Determine the [X, Y] coordinate at the center of the cell enclosing the given text.  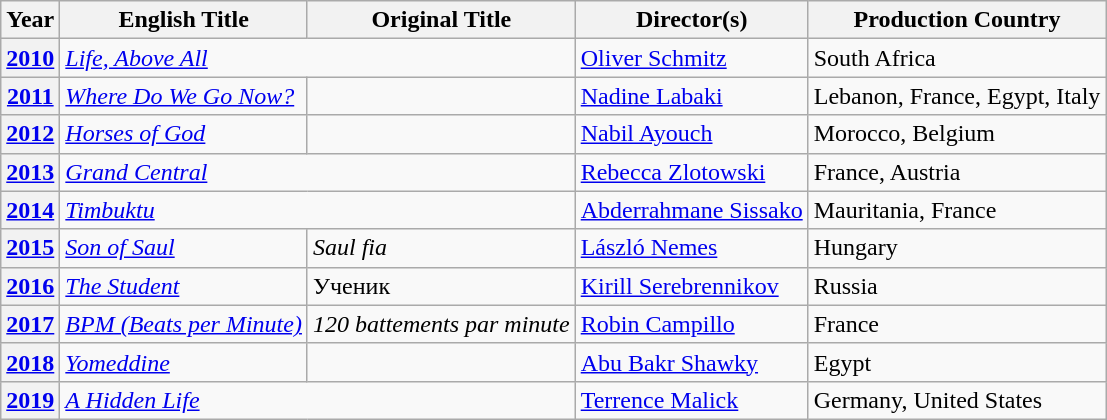
120 battements par minute [441, 324]
Son of Saul [184, 248]
Yomeddine [184, 362]
France [957, 324]
2012 [30, 134]
Robin Campillo [692, 324]
Abderrahmane Sissako [692, 210]
2015 [30, 248]
BPM (Beats per Minute) [184, 324]
The Student [184, 286]
Rebecca Zlotowski [692, 172]
Terrence Malick [692, 400]
2014 [30, 210]
2010 [30, 58]
Nadine Labaki [692, 96]
Production Country [957, 20]
Kirill Serebrennikov [692, 286]
Mauritania, France [957, 210]
Director(s) [692, 20]
Ученик [441, 286]
Hungary [957, 248]
Germany, United States [957, 400]
László Nemes [692, 248]
English Title [184, 20]
Nabil Ayouch [692, 134]
2018 [30, 362]
Oliver Schmitz [692, 58]
Where Do We Go Now? [184, 96]
2016 [30, 286]
South Africa [957, 58]
Saul fia [441, 248]
France, Austria [957, 172]
Lebanon, France, Egypt, Italy [957, 96]
Life, Above All [318, 58]
Original Title [441, 20]
2013 [30, 172]
Timbuktu [318, 210]
Russia [957, 286]
A Hidden Life [318, 400]
Horses of God [184, 134]
Year [30, 20]
2017 [30, 324]
Grand Central [318, 172]
Abu Bakr Shawky [692, 362]
Morocco, Belgium [957, 134]
2011 [30, 96]
2019 [30, 400]
Egypt [957, 362]
